Extract the (X, Y) coordinate from the center of the cell holding the provided text.  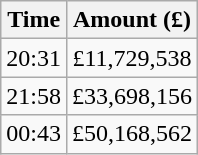
£11,729,538 (132, 58)
Time (34, 20)
£50,168,562 (132, 134)
00:43 (34, 134)
Amount (£) (132, 20)
20:31 (34, 58)
£33,698,156 (132, 96)
21:58 (34, 96)
